Scan for the cell matching the given text and deliver its (X, Y) coordinate at center. 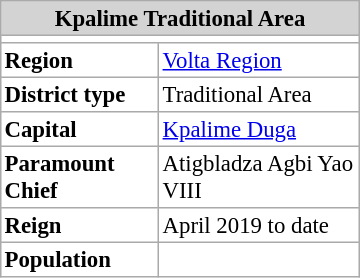
Paramount Chief (80, 177)
Volta Region (259, 60)
Kpalime Traditional Area (180, 18)
Population (80, 259)
Atigbladza Agbi Yao VIII (259, 177)
Reign (80, 225)
Region (80, 60)
April 2019 to date (259, 225)
Traditional Area (259, 94)
Kpalime Duga (259, 129)
Capital (80, 129)
District type (80, 94)
